Output the [x, y] coordinate of the center of the cell containing the given text.  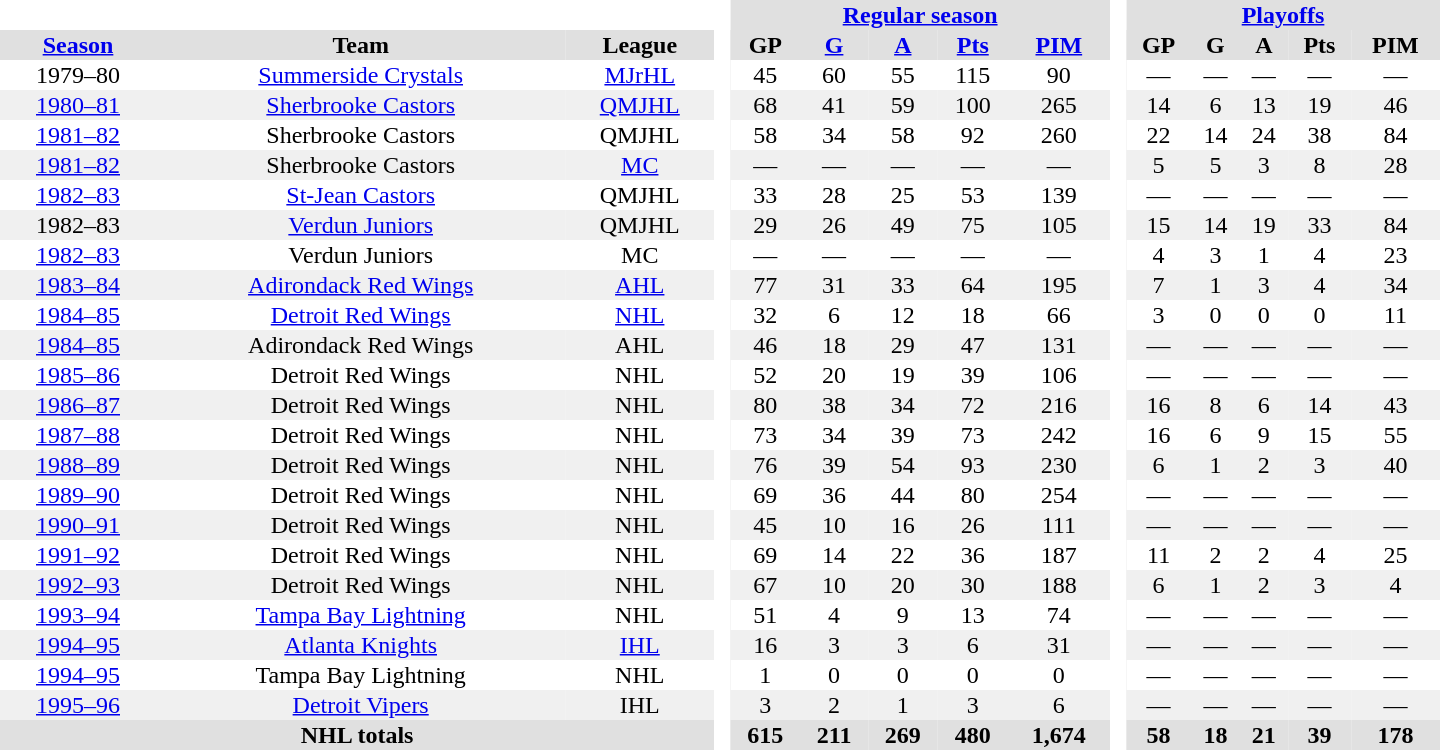
211 [834, 735]
1986–87 [78, 405]
Playoffs [1283, 15]
7 [1158, 285]
1983–84 [78, 285]
41 [834, 105]
59 [903, 105]
53 [973, 195]
66 [1059, 315]
Season [78, 45]
76 [765, 465]
1980–81 [78, 105]
52 [765, 375]
90 [1059, 75]
1995–96 [78, 705]
1990–91 [78, 525]
178 [1396, 735]
77 [765, 285]
111 [1059, 525]
1987–88 [78, 435]
MJrHL [640, 75]
1993–94 [78, 615]
93 [973, 465]
32 [765, 315]
1,674 [1059, 735]
1979–80 [78, 75]
44 [903, 495]
115 [973, 75]
43 [1396, 405]
Team [360, 45]
NHL totals [357, 735]
51 [765, 615]
1989–90 [78, 495]
54 [903, 465]
92 [973, 135]
615 [765, 735]
21 [1264, 735]
72 [973, 405]
68 [765, 105]
242 [1059, 435]
Regular season [920, 15]
131 [1059, 345]
30 [973, 585]
64 [973, 285]
230 [1059, 465]
League [640, 45]
60 [834, 75]
139 [1059, 195]
195 [1059, 285]
260 [1059, 135]
1985–86 [78, 375]
1992–93 [78, 585]
24 [1264, 135]
47 [973, 345]
40 [1396, 465]
105 [1059, 225]
Summerside Crystals [360, 75]
Atlanta Knights [360, 645]
216 [1059, 405]
49 [903, 225]
1988–89 [78, 465]
265 [1059, 105]
106 [1059, 375]
74 [1059, 615]
100 [973, 105]
23 [1396, 255]
67 [765, 585]
254 [1059, 495]
187 [1059, 555]
269 [903, 735]
75 [973, 225]
1991–92 [78, 555]
St-Jean Castors [360, 195]
12 [903, 315]
188 [1059, 585]
480 [973, 735]
Detroit Vipers [360, 705]
